From the cell containing the given text, extract its center point as (x, y) coordinate. 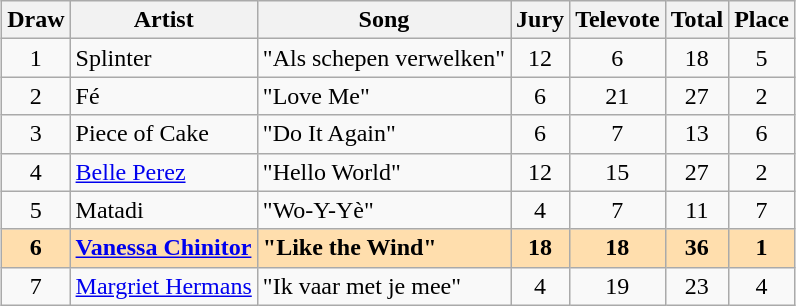
Song (384, 20)
Fé (164, 96)
Splinter (164, 58)
"Do It Again" (384, 134)
"Love Me" (384, 96)
19 (618, 286)
Matadi (164, 210)
21 (618, 96)
Televote (618, 20)
Draw (36, 20)
Belle Perez (164, 172)
"Ik vaar met je mee" (384, 286)
23 (697, 286)
"Hello World" (384, 172)
Piece of Cake (164, 134)
Artist (164, 20)
Total (697, 20)
15 (618, 172)
Jury (540, 20)
Vanessa Chinitor (164, 248)
Place (762, 20)
"Wo-Y-Yè" (384, 210)
Margriet Hermans (164, 286)
3 (36, 134)
11 (697, 210)
"Like the Wind" (384, 248)
36 (697, 248)
13 (697, 134)
"Als schepen verwelken" (384, 58)
